Find where the given text appears and provide that cell's center as [x, y] coordinate. 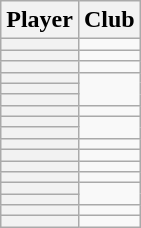
Club [109, 20]
Player [40, 20]
